Search for the cell housing the specified text and yield its (X, Y) center coordinate. 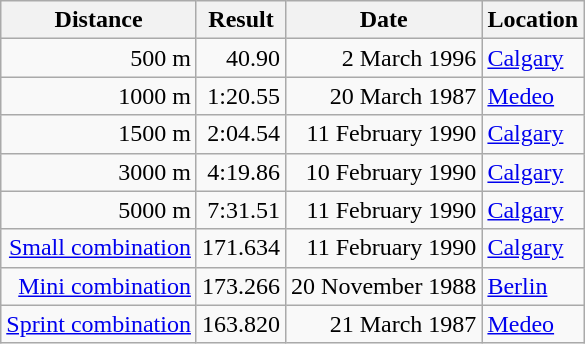
Location (533, 20)
173.266 (240, 286)
20 March 1987 (384, 96)
Berlin (533, 286)
171.634 (240, 248)
40.90 (240, 58)
Distance (99, 20)
4:19.86 (240, 172)
3000 m (99, 172)
Date (384, 20)
2 March 1996 (384, 58)
5000 m (99, 210)
Mini combination (99, 286)
7:31.51 (240, 210)
21 March 1987 (384, 324)
1000 m (99, 96)
2:04.54 (240, 134)
20 November 1988 (384, 286)
1500 m (99, 134)
Small combination (99, 248)
500 m (99, 58)
1:20.55 (240, 96)
10 February 1990 (384, 172)
Result (240, 20)
Sprint combination (99, 324)
163.820 (240, 324)
